Return [x, y] of the center of cell containing provided text 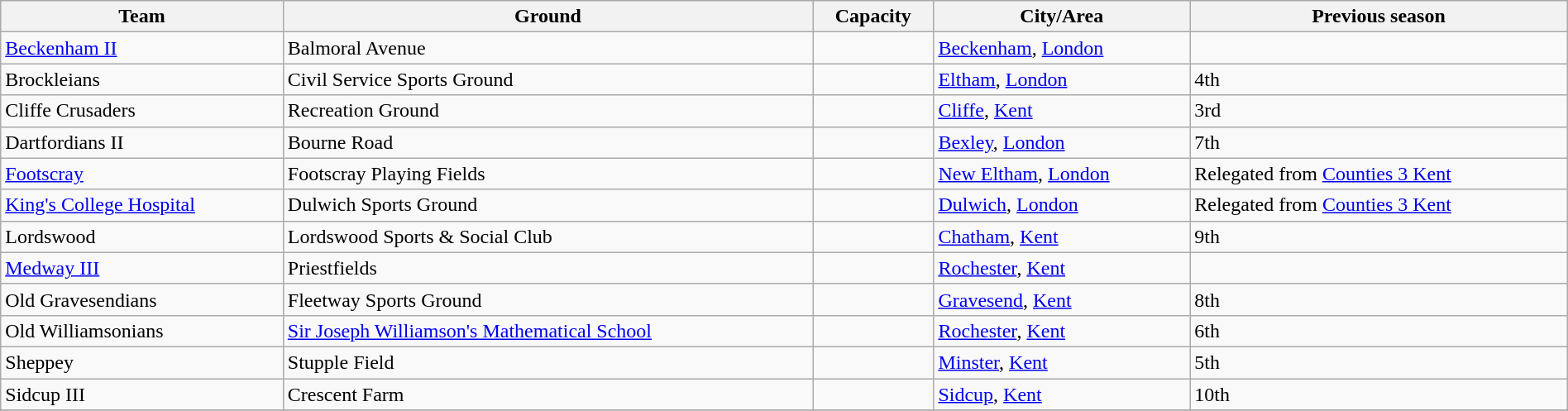
Cliffe Crusaders [142, 111]
King's College Hospital [142, 205]
Medway III [142, 268]
Fleetway Sports Ground [547, 299]
Civil Service Sports Ground [547, 79]
Footscray [142, 174]
Crescent Farm [547, 394]
3rd [1379, 111]
Chatham, Kent [1062, 237]
Dulwich Sports Ground [547, 205]
9th [1379, 237]
Capacity [873, 17]
Team [142, 17]
6th [1379, 331]
8th [1379, 299]
5th [1379, 362]
Old Gravesendians [142, 299]
Brockleians [142, 79]
Stupple Field [547, 362]
4th [1379, 79]
Beckenham II [142, 48]
Footscray Playing Fields [547, 174]
Eltham, London [1062, 79]
Bourne Road [547, 142]
Bexley, London [1062, 142]
Sidcup III [142, 394]
Balmoral Avenue [547, 48]
Lordswood [142, 237]
City/Area [1062, 17]
Recreation Ground [547, 111]
Ground [547, 17]
Lordswood Sports & Social Club [547, 237]
Minster, Kent [1062, 362]
Dartfordians II [142, 142]
Old Williamsonians [142, 331]
Cliffe, Kent [1062, 111]
Sheppey [142, 362]
Previous season [1379, 17]
Beckenham, London [1062, 48]
10th [1379, 394]
Sir Joseph Williamson's Mathematical School [547, 331]
Gravesend, Kent [1062, 299]
Priestfields [547, 268]
New Eltham, London [1062, 174]
Sidcup, Kent [1062, 394]
7th [1379, 142]
Dulwich, London [1062, 205]
